Determine the [X, Y] coordinate at the center of the cell enclosing the given text.  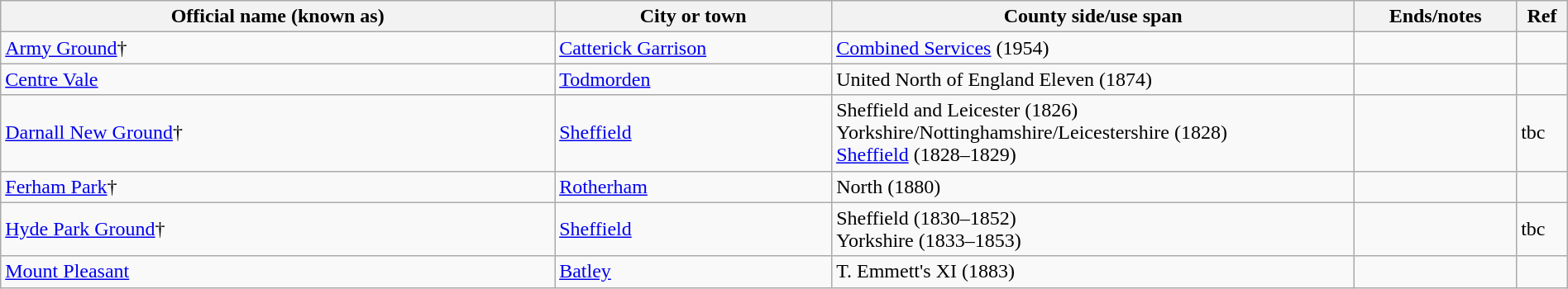
Combined Services (1954) [1093, 48]
T. Emmett's XI (1883) [1093, 272]
United North of England Eleven (1874) [1093, 79]
Ferham Park† [278, 187]
Sheffield and Leicester (1826)Yorkshire/Nottinghamshire/Leicestershire (1828)Sheffield (1828–1829) [1093, 133]
Ref [1542, 17]
Sheffield (1830–1852)Yorkshire (1833–1853) [1093, 230]
Catterick Garrison [693, 48]
Official name (known as) [278, 17]
Batley [693, 272]
Mount Pleasant [278, 272]
Todmorden [693, 79]
Ends/notes [1436, 17]
Centre Vale [278, 79]
Rotherham [693, 187]
County side/use span [1093, 17]
North (1880) [1093, 187]
Hyde Park Ground† [278, 230]
Darnall New Ground† [278, 133]
Army Ground† [278, 48]
City or town [693, 17]
